For the text-containing cell, return its midpoint in (x, y) coordinate format. 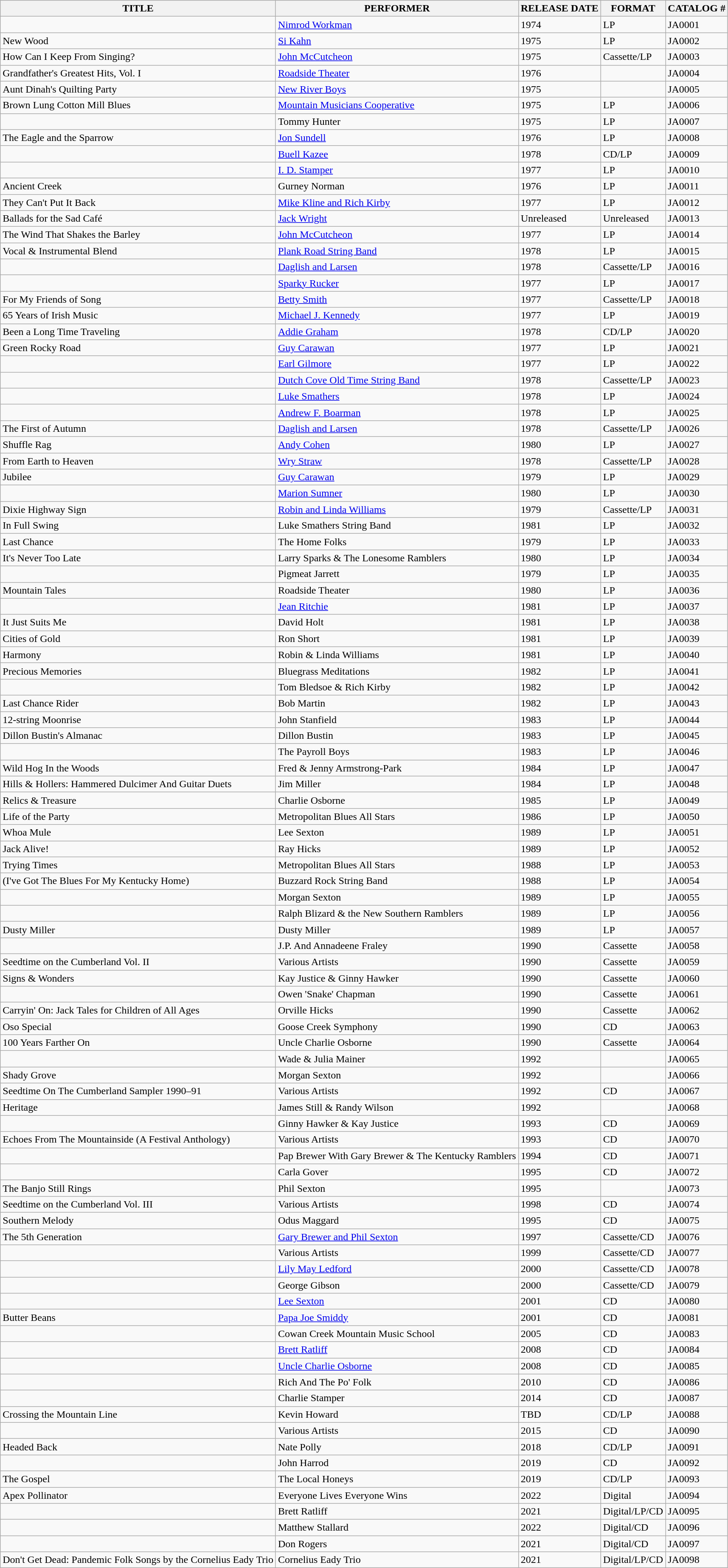
JA0058 (697, 946)
Earl Gilmore (397, 364)
Tommy Hunter (397, 121)
Signs & Wonders (138, 978)
Jack Wright (397, 219)
Si Kahn (397, 41)
The Gospel (138, 1479)
Everyone Lives Everyone Wins (397, 1495)
Odus Maggard (397, 1220)
The Home Folks (397, 542)
Butter Beans (138, 1317)
JA0069 (697, 1123)
Buell Kazee (397, 154)
12-string Moonrise (138, 720)
Been a Long Time Traveling (138, 332)
JA0048 (697, 784)
JA0032 (697, 526)
JA0080 (697, 1301)
JA0019 (697, 315)
Dillon Bustin's Almanac (138, 736)
Dillon Bustin (397, 736)
The Payroll Boys (397, 752)
1974 (559, 25)
JA0055 (697, 897)
Brown Lung Cotton Mill Blues (138, 105)
JA0095 (697, 1512)
1998 (559, 1204)
JA0033 (697, 542)
JA0063 (697, 1027)
Don Rogers (397, 1544)
JA0038 (697, 622)
Tom Bledsoe & Rich Kirby (397, 687)
2018 (559, 1447)
Bob Martin (397, 703)
JA0020 (697, 332)
JA0054 (697, 881)
JA0066 (697, 1075)
TITLE (138, 8)
2014 (559, 1398)
JA0036 (697, 590)
JA0059 (697, 962)
JA0064 (697, 1043)
JA0087 (697, 1398)
JA0042 (697, 687)
JA0070 (697, 1140)
Jim Miller (397, 784)
JA0045 (697, 736)
CATALOG # (697, 8)
JA0049 (697, 800)
New Wood (138, 41)
JA0014 (697, 235)
Robin & Linda Williams (397, 655)
JA0074 (697, 1204)
JA0056 (697, 913)
JA0092 (697, 1463)
1994 (559, 1156)
Andrew F. Boarman (397, 412)
JA0098 (697, 1560)
JA0046 (697, 752)
It's Never Too Late (138, 558)
Ron Short (397, 639)
JA0010 (697, 170)
Carla Gover (397, 1172)
Seedtime On The Cumberland Sampler 1990–91 (138, 1091)
JA0096 (697, 1528)
Buzzard Rock String Band (397, 881)
JA0028 (697, 461)
Fred & Jenny Armstrong-Park (397, 768)
JA0073 (697, 1188)
Ralph Blizard & the New Southern Ramblers (397, 913)
Hills & Hollers: Hammered Dulcimer And Guitar Duets (138, 784)
65 Years of Irish Music (138, 315)
Kevin Howard (397, 1414)
Aunt Dinah's Quilting Party (138, 89)
Life of the Party (138, 816)
JA0097 (697, 1544)
JA0029 (697, 477)
TBD (559, 1414)
JA0061 (697, 994)
John Harrod (397, 1463)
Kay Justice & Ginny Hawker (397, 978)
Ray Hicks (397, 849)
Whoa Mule (138, 833)
JA0031 (697, 510)
J.P. And Annadeene Fraley (397, 946)
1999 (559, 1253)
JA0084 (697, 1350)
Shuffle Rag (138, 445)
I. D. Stamper (397, 170)
JA0094 (697, 1495)
Cornelius Eady Trio (397, 1560)
JA0027 (697, 445)
Dutch Cove Old Time String Band (397, 380)
JA0007 (697, 121)
Owen 'Snake' Chapman (397, 994)
JA0076 (697, 1237)
PERFORMER (397, 8)
New River Boys (397, 89)
Papa Joe Smiddy (397, 1317)
JA0035 (697, 574)
Nate Polly (397, 1447)
It Just Suits Me (138, 622)
JA0086 (697, 1382)
1986 (559, 816)
Addie Graham (397, 332)
(I've Got The Blues For My Kentucky Home) (138, 881)
2010 (559, 1382)
Jubilee (138, 477)
Pap Brewer With Gary Brewer & The Kentucky Ramblers (397, 1156)
100 Years Farther On (138, 1043)
For My Friends of Song (138, 299)
JA0043 (697, 703)
JA0062 (697, 1011)
Southern Melody (138, 1220)
JA0047 (697, 768)
JA0071 (697, 1156)
Sparky Rucker (397, 283)
Ancient Creek (138, 186)
Precious Memories (138, 671)
Trying Times (138, 865)
JA0026 (697, 428)
Last Chance Rider (138, 703)
Headed Back (138, 1447)
Crossing the Mountain Line (138, 1414)
JA0081 (697, 1317)
JA0050 (697, 816)
JA0051 (697, 833)
JA0024 (697, 396)
Oso Special (138, 1027)
Plank Road String Band (397, 251)
RELEASE DATE (559, 8)
JA0040 (697, 655)
Wade & Julia Mainer (397, 1059)
JA0004 (697, 73)
Vocal & Instrumental Blend (138, 251)
JA0085 (697, 1366)
JA0037 (697, 606)
JA0001 (697, 25)
Goose Creek Symphony (397, 1027)
Mountain Musicians Cooperative (397, 105)
1985 (559, 800)
JA0052 (697, 849)
The 5th Generation (138, 1237)
JA0065 (697, 1059)
Green Rocky Road (138, 348)
Betty Smith (397, 299)
Matthew Stallard (397, 1528)
JA0025 (697, 412)
Luke Smathers (397, 396)
2005 (559, 1334)
JA0008 (697, 138)
Grandfather's Greatest Hits, Vol. I (138, 73)
Jack Alive! (138, 849)
JA0068 (697, 1107)
Mountain Tales (138, 590)
Seedtime on the Cumberland Vol. II (138, 962)
Wry Straw (397, 461)
Andy Cohen (397, 445)
JA0021 (697, 348)
JA0075 (697, 1220)
Cities of Gold (138, 639)
JA0022 (697, 364)
Ballads for the Sad Café (138, 219)
JA0034 (697, 558)
Luke Smathers String Band (397, 526)
JA0012 (697, 203)
JA0030 (697, 493)
Don't Get Dead: Pandemic Folk Songs by the Cornelius Eady Trio (138, 1560)
JA0060 (697, 978)
1997 (559, 1237)
Pigmeat Jarrett (397, 574)
JA0016 (697, 267)
JA0077 (697, 1253)
Shady Grove (138, 1075)
Cowan Creek Mountain Music School (397, 1334)
Jean Ritchie (397, 606)
JA0072 (697, 1172)
JA0009 (697, 154)
JA0013 (697, 219)
Digital (633, 1495)
JA0017 (697, 283)
Robin and Linda Williams (397, 510)
Seedtime on the Cumberland Vol. III (138, 1204)
Orville Hicks (397, 1011)
JA0079 (697, 1285)
Lily May Ledford (397, 1269)
FORMAT (633, 8)
Gurney Norman (397, 186)
JA0005 (697, 89)
Marion Sumner (397, 493)
JA0018 (697, 299)
JA0039 (697, 639)
Phil Sexton (397, 1188)
JA0093 (697, 1479)
David Holt (397, 622)
Gary Brewer and Phil Sexton (397, 1237)
Ginny Hawker & Kay Justice (397, 1123)
John Stanfield (397, 720)
Dixie Highway Sign (138, 510)
Carryin' On: Jack Tales for Children of All Ages (138, 1011)
The Wind That Shakes the Barley (138, 235)
Nimrod Workman (397, 25)
Michael J. Kennedy (397, 315)
The Eagle and the Sparrow (138, 138)
JA0053 (697, 865)
Bluegrass Meditations (397, 671)
The First of Autumn (138, 428)
Wild Hog In the Woods (138, 768)
JA0006 (697, 105)
Relics & Treasure (138, 800)
Charlie Osborne (397, 800)
JA0057 (697, 929)
Jon Sundell (397, 138)
JA0083 (697, 1334)
JA0078 (697, 1269)
JA0003 (697, 57)
Larry Sparks & The Lonesome Ramblers (397, 558)
JA0088 (697, 1414)
JA0091 (697, 1447)
From Earth to Heaven (138, 461)
How Can I Keep From Singing? (138, 57)
JA0011 (697, 186)
The Banjo Still Rings (138, 1188)
Echoes From The Mountainside (A Festival Anthology) (138, 1140)
George Gibson (397, 1285)
Heritage (138, 1107)
JA0023 (697, 380)
In Full Swing (138, 526)
They Can't Put It Back (138, 203)
2015 (559, 1430)
JA0015 (697, 251)
Apex Pollinator (138, 1495)
Harmony (138, 655)
The Local Honeys (397, 1479)
Charlie Stamper (397, 1398)
Rich And The Po' Folk (397, 1382)
James Still & Randy Wilson (397, 1107)
Mike Kline and Rich Kirby (397, 203)
JA0067 (697, 1091)
Last Chance (138, 542)
JA0044 (697, 720)
JA0041 (697, 671)
JA0090 (697, 1430)
JA0002 (697, 41)
